Capture the cell that displays the provided text and extract its (x, y) central coordinate. 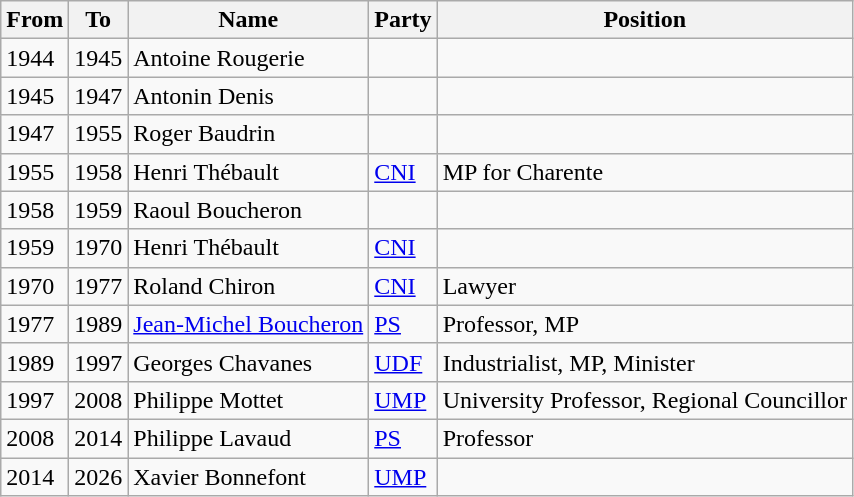
Antoine Rougerie (248, 58)
Party (403, 20)
Philippe Mottet (248, 400)
Position (644, 20)
Roger Baudrin (248, 134)
Philippe Lavaud (248, 438)
To (98, 20)
From (35, 20)
Professor (644, 438)
Lawyer (644, 286)
University Professor, Regional Councillor (644, 400)
Jean-Michel Boucheron (248, 324)
Name (248, 20)
Georges Chavanes (248, 362)
Antonin Denis (248, 96)
Xavier Bonnefont (248, 477)
Raoul Boucheron (248, 210)
Industrialist, MP, Minister (644, 362)
Roland Chiron (248, 286)
1944 (35, 58)
2026 (98, 477)
Professor, MP (644, 324)
UDF (403, 362)
MP for Charente (644, 172)
